Extract the [X, Y] coordinate from the center of the cell holding the provided text.  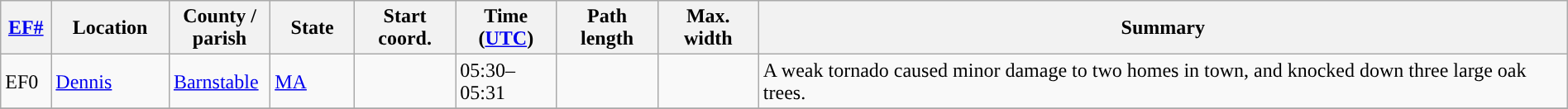
Summary [1163, 28]
EF0 [26, 81]
A weak tornado caused minor damage to two homes in town, and knocked down three large oak trees. [1163, 81]
Time (UTC) [506, 28]
State [313, 28]
Path length [607, 28]
MA [313, 81]
Location [111, 28]
05:30–05:31 [506, 81]
Barnstable [219, 81]
Max. width [708, 28]
Dennis [111, 81]
EF# [26, 28]
Start coord. [405, 28]
County / parish [219, 28]
